Return [X, Y] of the center of cell containing provided text 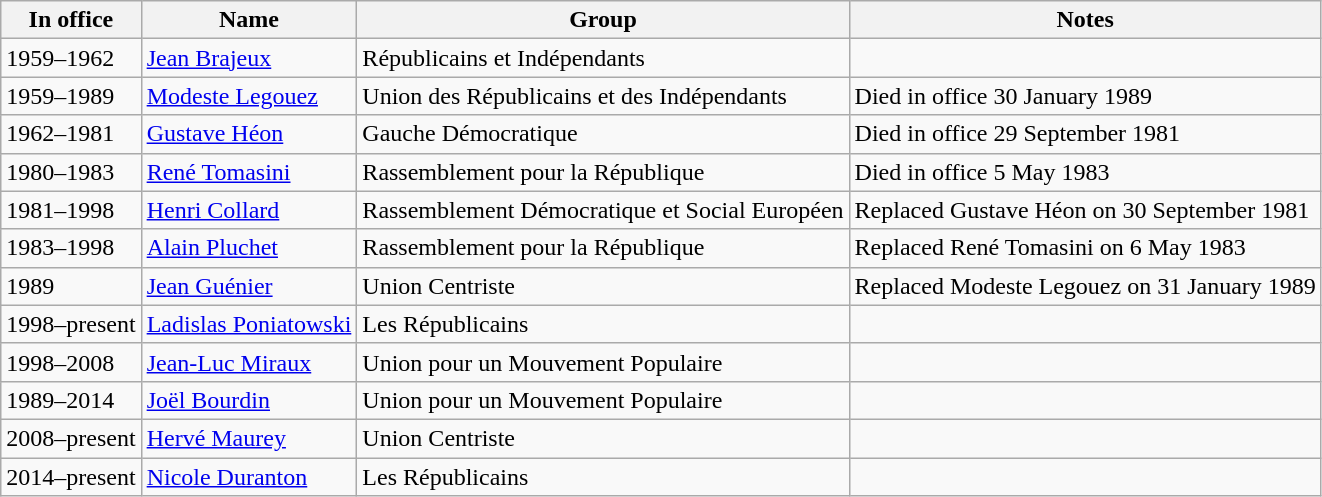
Gauche Démocratique [603, 134]
1959–1989 [71, 96]
Replaced Gustave Héon on 30 September 1981 [1085, 210]
Jean Guénier [249, 286]
Hervé Maurey [249, 438]
Replaced René Tomasini on 6 May 1983 [1085, 248]
1989 [71, 286]
Alain Pluchet [249, 248]
Républicains et Indépendants [603, 58]
Died in office 29 September 1981 [1085, 134]
Henri Collard [249, 210]
Name [249, 20]
Modeste Legouez [249, 96]
Rassemblement Démocratique et Social Européen [603, 210]
1998–2008 [71, 362]
In office [71, 20]
1989–2014 [71, 400]
1983–1998 [71, 248]
Replaced Modeste Legouez on 31 January 1989 [1085, 286]
Nicole Duranton [249, 477]
2014–present [71, 477]
1959–1962 [71, 58]
2008–present [71, 438]
1962–1981 [71, 134]
Died in office 30 January 1989 [1085, 96]
1998–present [71, 324]
Died in office 5 May 1983 [1085, 172]
Ladislas Poniatowski [249, 324]
Notes [1085, 20]
1981–1998 [71, 210]
Jean Brajeux [249, 58]
René Tomasini [249, 172]
Group [603, 20]
Joël Bourdin [249, 400]
1980–1983 [71, 172]
Gustave Héon [249, 134]
Union des Républicains et des Indépendants [603, 96]
Jean-Luc Miraux [249, 362]
